Pinpoint the cell where the given text exists, returning its [X, Y] midpoint coordinate. 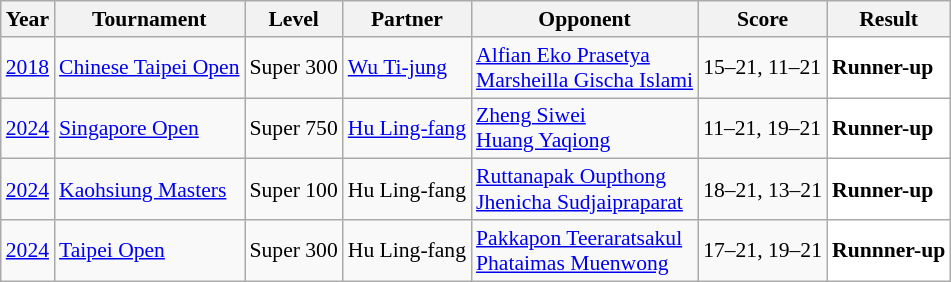
Wu Ti-jung [407, 68]
17–21, 19–21 [762, 250]
11–21, 19–21 [762, 128]
Year [28, 19]
Super 100 [293, 190]
Tournament [149, 19]
Runnner-up [888, 250]
Alfian Eko Prasetya Marsheilla Gischa Islami [584, 68]
Super 750 [293, 128]
Partner [407, 19]
Score [762, 19]
Opponent [584, 19]
Kaohsiung Masters [149, 190]
Chinese Taipei Open [149, 68]
Level [293, 19]
Taipei Open [149, 250]
Pakkapon Teeraratsakul Phataimas Muenwong [584, 250]
18–21, 13–21 [762, 190]
Zheng Siwei Huang Yaqiong [584, 128]
Result [888, 19]
2018 [28, 68]
15–21, 11–21 [762, 68]
Ruttanapak Oupthong Jhenicha Sudjaipraparat [584, 190]
Singapore Open [149, 128]
